Find where the given text appears and provide that cell's center as (X, Y) coordinate. 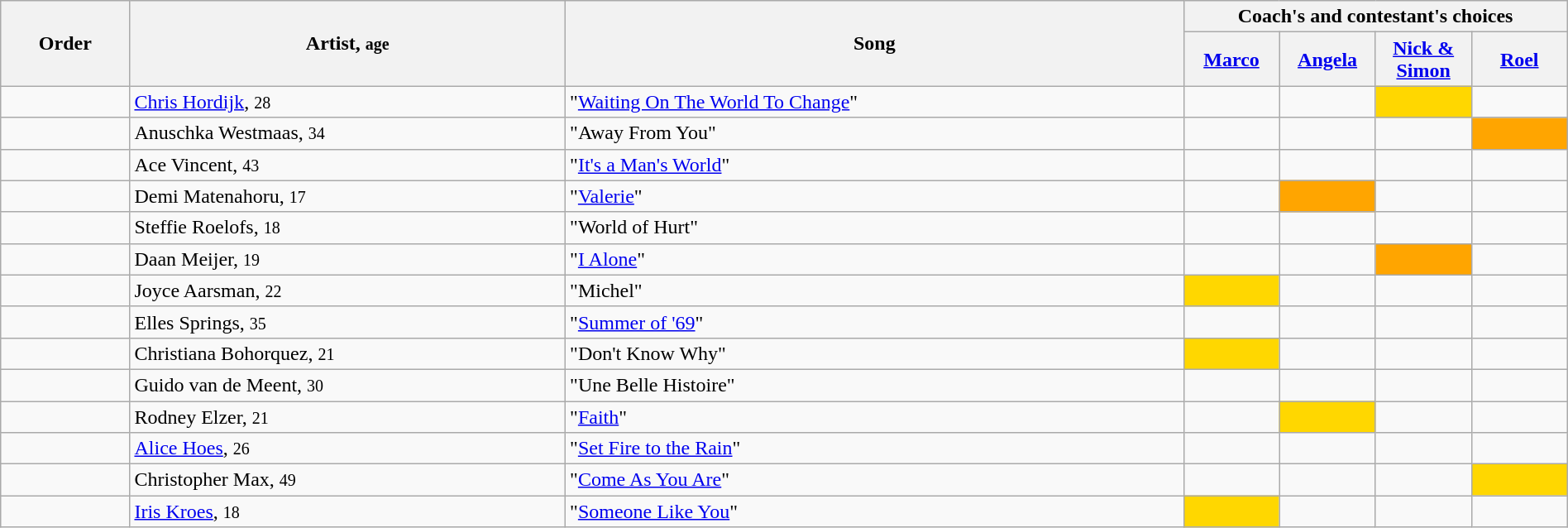
"Someone Like You" (875, 511)
"Set Fire to the Rain" (875, 449)
"Valerie" (875, 196)
"World of Hurt" (875, 228)
Roel (1519, 60)
Chris Hordijk, 28 (347, 102)
"Summer of '69" (875, 322)
Song (875, 43)
Ace Vincent, 43 (347, 165)
Angela (1327, 60)
"Une Belle Histoire" (875, 385)
Demi Matenahoru, 17 (347, 196)
"Don't Know Why" (875, 353)
Rodney Elzer, 21 (347, 416)
Artist, age (347, 43)
"Faith" (875, 416)
Anuschka Westmaas, 34 (347, 133)
"I Alone" (875, 259)
"Michel" (875, 290)
Elles Springs, 35 (347, 322)
Christiana Bohorquez, 21 (347, 353)
Nick & Simon (1423, 60)
"Waiting On The World To Change" (875, 102)
Coach's and contestant's choices (1375, 17)
Steffie Roelofs, 18 (347, 228)
Daan Meijer, 19 (347, 259)
Alice Hoes, 26 (347, 449)
"It's a Man's World" (875, 165)
Guido van de Meent, 30 (347, 385)
Order (65, 43)
Joyce Aarsman, 22 (347, 290)
"Away From You" (875, 133)
Iris Kroes, 18 (347, 511)
Marco (1231, 60)
"Come As You Are" (875, 480)
Christopher Max, 49 (347, 480)
